Output the (X, Y) coordinate of the center of the cell containing the given text.  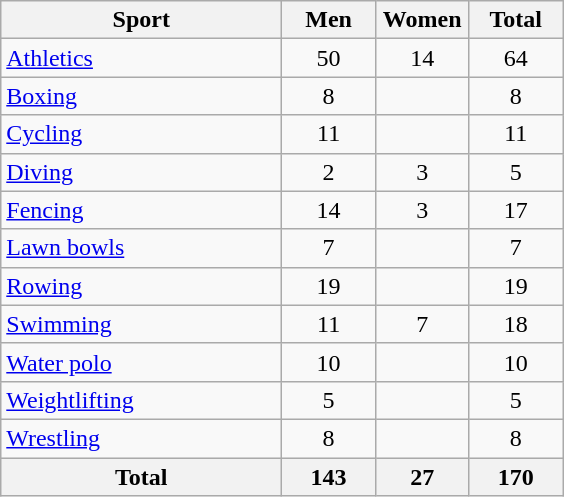
64 (516, 58)
Cycling (142, 134)
Men (329, 20)
Rowing (142, 286)
Water polo (142, 362)
2 (329, 172)
Fencing (142, 210)
Lawn bowls (142, 248)
17 (516, 210)
170 (516, 477)
Weightlifting (142, 400)
Women (422, 20)
27 (422, 477)
Boxing (142, 96)
Swimming (142, 324)
143 (329, 477)
50 (329, 58)
Sport (142, 20)
18 (516, 324)
Diving (142, 172)
Athletics (142, 58)
Wrestling (142, 438)
